Scan for the cell matching the given text and deliver its (X, Y) coordinate at center. 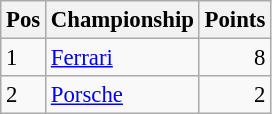
Ferrari (123, 58)
1 (24, 58)
8 (234, 58)
Championship (123, 20)
Pos (24, 20)
Porsche (123, 95)
Points (234, 20)
